Search for the cell housing the specified text and yield its [X, Y] center coordinate. 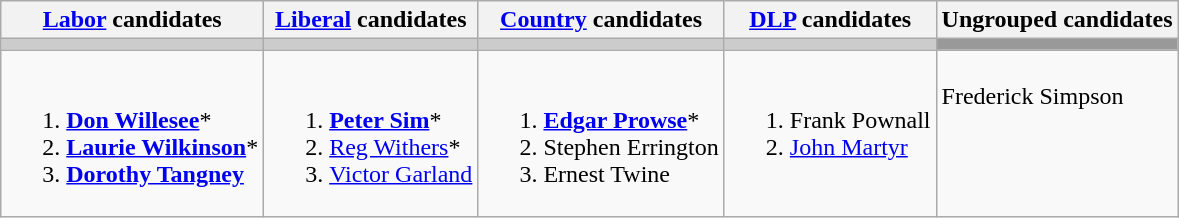
Frank PownallJohn Martyr [830, 134]
Ungrouped candidates [1057, 20]
DLP candidates [830, 20]
Labor candidates [132, 20]
Frederick Simpson [1057, 134]
Peter Sim*Reg Withers*Victor Garland [371, 134]
Edgar Prowse*Stephen ErringtonErnest Twine [601, 134]
Liberal candidates [371, 20]
Don Willesee*Laurie Wilkinson*Dorothy Tangney [132, 134]
Country candidates [601, 20]
